Find where the given text appears and provide that cell's center as (X, Y) coordinate. 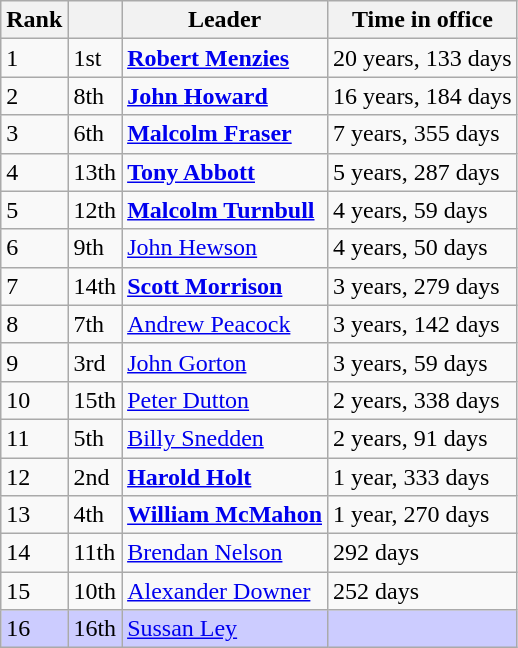
4 years, 59 days (423, 210)
3 years, 59 days (423, 362)
1st (95, 58)
Time in office (423, 20)
8 (34, 324)
4th (95, 515)
William McMahon (225, 515)
Peter Dutton (225, 400)
13 (34, 515)
John Hewson (225, 248)
9th (95, 248)
1 year, 270 days (423, 515)
3rd (95, 362)
11 (34, 438)
Tony Abbott (225, 172)
John Gorton (225, 362)
Sussan Ley (225, 629)
2 (34, 96)
16 years, 184 days (423, 96)
Robert Menzies (225, 58)
5 years, 287 days (423, 172)
7th (95, 324)
Billy Snedden (225, 438)
11th (95, 553)
5th (95, 438)
15 (34, 591)
4 years, 50 days (423, 248)
252 days (423, 591)
Andrew Peacock (225, 324)
2 years, 91 days (423, 438)
Brendan Nelson (225, 553)
10 (34, 400)
10th (95, 591)
Alexander Downer (225, 591)
8th (95, 96)
292 days (423, 553)
20 years, 133 days (423, 58)
9 (34, 362)
12th (95, 210)
7 (34, 286)
4 (34, 172)
2 years, 338 days (423, 400)
15th (95, 400)
5 (34, 210)
6 (34, 248)
6th (95, 134)
14 (34, 553)
John Howard (225, 96)
16th (95, 629)
1 year, 333 days (423, 477)
Malcolm Turnbull (225, 210)
3 years, 279 days (423, 286)
Leader (225, 20)
16 (34, 629)
7 years, 355 days (423, 134)
1 (34, 58)
3 (34, 134)
14th (95, 286)
3 years, 142 days (423, 324)
2nd (95, 477)
12 (34, 477)
Rank (34, 20)
Scott Morrison (225, 286)
Harold Holt (225, 477)
13th (95, 172)
Malcolm Fraser (225, 134)
